Detect which cell encompasses the target text, then output its (x, y) center coordinate. 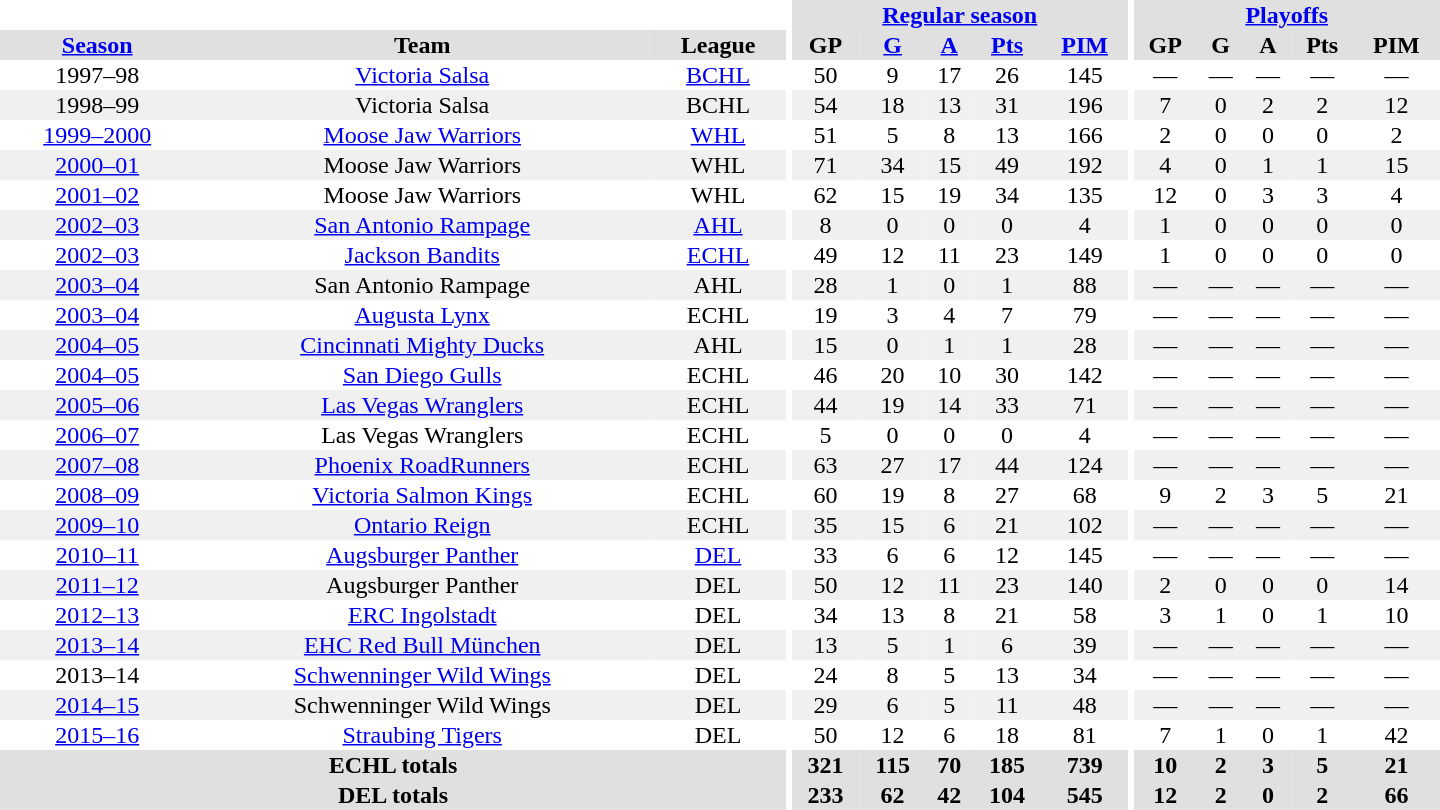
1999–2000 (97, 135)
135 (1084, 195)
140 (1084, 585)
196 (1084, 105)
Regular season (960, 15)
192 (1084, 165)
24 (825, 675)
2007–08 (97, 465)
739 (1084, 765)
2008–09 (97, 495)
2005–06 (97, 405)
104 (1007, 795)
321 (825, 765)
26 (1007, 75)
54 (825, 105)
Season (97, 45)
30 (1007, 375)
2006–07 (97, 435)
124 (1084, 465)
2009–10 (97, 525)
2010–11 (97, 555)
60 (825, 495)
142 (1084, 375)
39 (1084, 645)
185 (1007, 765)
68 (1084, 495)
1997–98 (97, 75)
2000–01 (97, 165)
Augusta Lynx (422, 315)
ERC Ingolstadt (422, 615)
2014–15 (97, 705)
Cincinnati Mighty Ducks (422, 345)
545 (1084, 795)
81 (1084, 735)
Playoffs (1286, 15)
63 (825, 465)
35 (825, 525)
San Diego Gulls (422, 375)
115 (893, 765)
2001–02 (97, 195)
Team (422, 45)
Jackson Bandits (422, 255)
48 (1084, 705)
102 (1084, 525)
1998–99 (97, 105)
2011–12 (97, 585)
149 (1084, 255)
51 (825, 135)
29 (825, 705)
88 (1084, 285)
Phoenix RoadRunners (422, 465)
EHC Red Bull München (422, 645)
Ontario Reign (422, 525)
20 (893, 375)
58 (1084, 615)
31 (1007, 105)
League (718, 45)
Straubing Tigers (422, 735)
ECHL totals (393, 765)
66 (1396, 795)
DEL totals (393, 795)
Victoria Salmon Kings (422, 495)
2012–13 (97, 615)
46 (825, 375)
79 (1084, 315)
233 (825, 795)
70 (950, 765)
166 (1084, 135)
2015–16 (97, 735)
